From the cell containing the given text, extract its center point as (X, Y) coordinate. 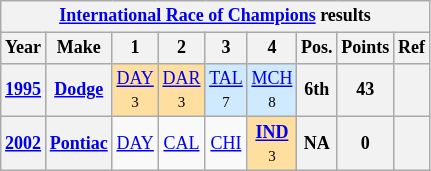
Year (24, 48)
1 (135, 48)
DAY (135, 144)
Pontiac (78, 144)
4 (272, 48)
Pos. (317, 48)
DAY3 (135, 90)
MCH8 (272, 90)
DAR3 (182, 90)
CAL (182, 144)
TAL7 (226, 90)
IND3 (272, 144)
2002 (24, 144)
CHI (226, 144)
0 (366, 144)
1995 (24, 90)
Ref (412, 48)
6th (317, 90)
3 (226, 48)
International Race of Champions results (216, 16)
Dodge (78, 90)
NA (317, 144)
43 (366, 90)
Make (78, 48)
2 (182, 48)
Points (366, 48)
